Pinpoint the cell where the given text exists, returning its (x, y) midpoint coordinate. 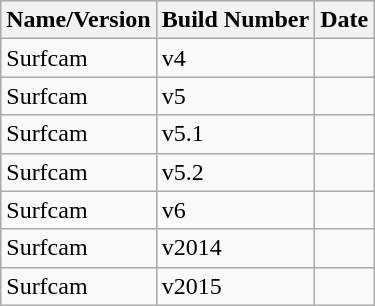
v2014 (235, 248)
Name/Version (79, 20)
v2015 (235, 286)
Build Number (235, 20)
v4 (235, 58)
v5 (235, 96)
v5.1 (235, 134)
v6 (235, 210)
Date (344, 20)
v5.2 (235, 172)
